Output the (x, y) coordinate of the center of the cell containing the given text.  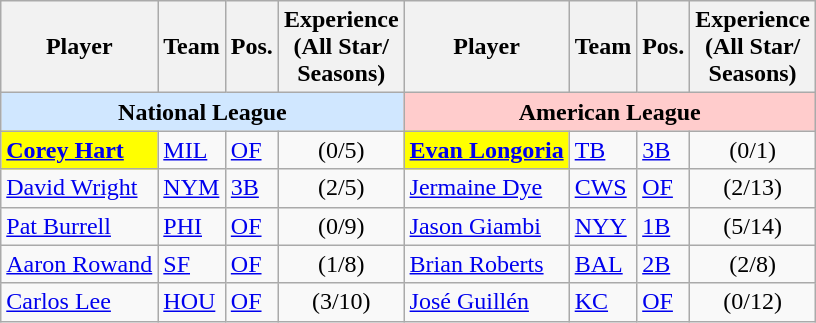
Aaron Rowand (80, 264)
(2/8) (753, 264)
(0/12) (753, 302)
2B (664, 264)
Corey Hart (80, 150)
Carlos Lee (80, 302)
MIL (192, 150)
KC (603, 302)
TB (603, 150)
BAL (603, 264)
NYM (192, 188)
Brian Roberts (486, 264)
(2/5) (341, 188)
HOU (192, 302)
José Guillén (486, 302)
American League (610, 112)
CWS (603, 188)
SF (192, 264)
Jermaine Dye (486, 188)
NYY (603, 226)
(2/13) (753, 188)
Evan Longoria (486, 150)
David Wright (80, 188)
1B (664, 226)
(0/9) (341, 226)
(5/14) (753, 226)
(1/8) (341, 264)
(0/5) (341, 150)
Jason Giambi (486, 226)
Pat Burrell (80, 226)
PHI (192, 226)
(0/1) (753, 150)
National League (202, 112)
(3/10) (341, 302)
